Locate the cell with the specified text and output its [x, y] center coordinate. 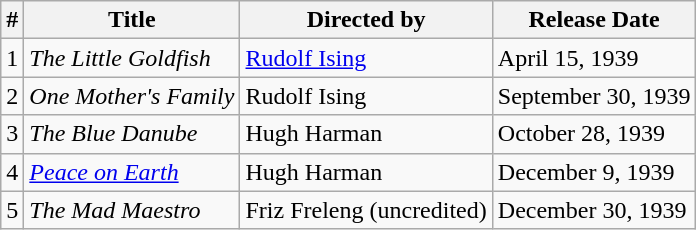
4 [12, 172]
1 [12, 58]
Directed by [366, 20]
5 [12, 210]
April 15, 1939 [594, 58]
3 [12, 134]
The Little Goldfish [132, 58]
December 9, 1939 [594, 172]
October 28, 1939 [594, 134]
December 30, 1939 [594, 210]
Peace on Earth [132, 172]
The Blue Danube [132, 134]
September 30, 1939 [594, 96]
2 [12, 96]
One Mother's Family [132, 96]
The Mad Maestro [132, 210]
Release Date [594, 20]
Friz Freleng (uncredited) [366, 210]
Title [132, 20]
# [12, 20]
